From the cell containing the given text, extract its center point as [X, Y] coordinate. 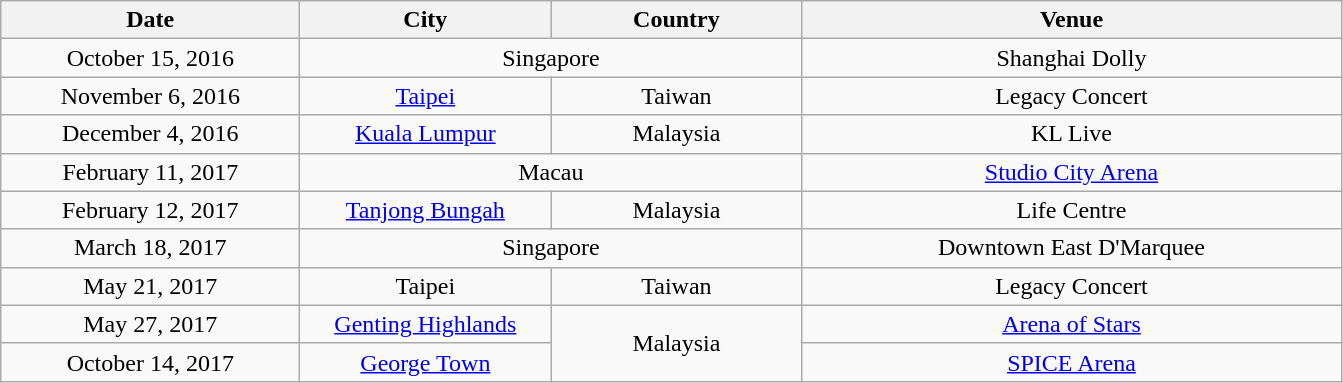
KL Live [1072, 134]
October 14, 2017 [150, 362]
Downtown East D'Marquee [1072, 248]
Kuala Lumpur [426, 134]
Shanghai Dolly [1072, 58]
February 11, 2017 [150, 172]
December 4, 2016 [150, 134]
November 6, 2016 [150, 96]
Studio City Arena [1072, 172]
George Town [426, 362]
Country [676, 20]
October 15, 2016 [150, 58]
Venue [1072, 20]
Macau [551, 172]
Tanjong Bungah [426, 210]
March 18, 2017 [150, 248]
Genting Highlands [426, 324]
Date [150, 20]
May 27, 2017 [150, 324]
SPICE Arena [1072, 362]
Arena of Stars [1072, 324]
February 12, 2017 [150, 210]
City [426, 20]
May 21, 2017 [150, 286]
Life Centre [1072, 210]
